Return the [x, y] coordinate for the center point of the cell that contains the specified text.  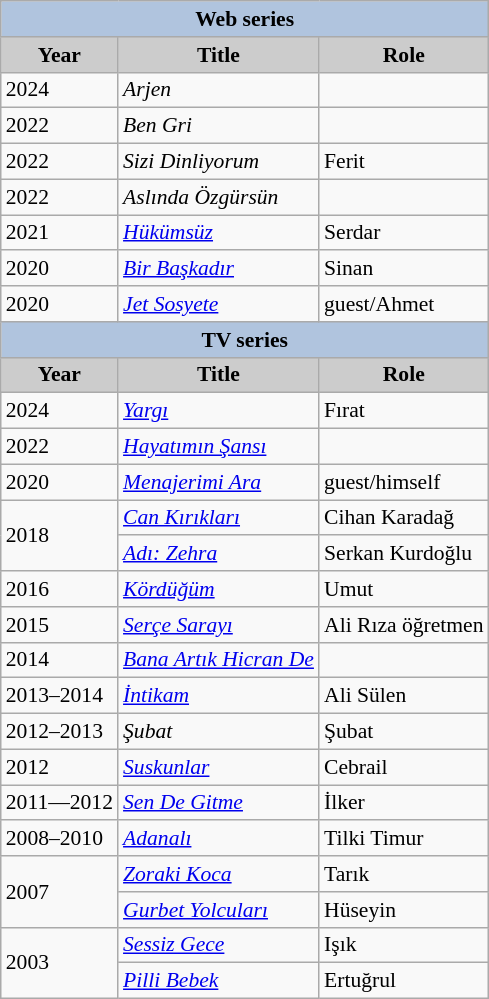
2018 [60, 536]
Can Kırıkları [218, 518]
Serdar [404, 233]
Sen De Gitme [218, 803]
Bir Başkadır [218, 269]
Umut [404, 589]
Işık [404, 945]
Ferit [404, 162]
Tilki Timur [404, 839]
Sessiz Gece [218, 945]
Ben Gri [218, 126]
Serçe Sarayı [218, 625]
Yargı [218, 411]
2015 [60, 625]
Web series [245, 19]
2003 [60, 962]
Arjen [218, 90]
guest/himself [404, 482]
2008–2010 [60, 839]
2012–2013 [60, 732]
Hükümsüz [218, 233]
Ertuğrul [404, 981]
2012 [60, 767]
Serkan Kurdoğlu [404, 554]
Jet Sosyete [218, 304]
Adanalı [218, 839]
TV series [245, 340]
Hayatımın Şansı [218, 447]
Adı: Zehra [218, 554]
Sizi Dinliyorum [218, 162]
Cebrail [404, 767]
Ali Sülen [404, 696]
Cihan Karadağ [404, 518]
Pilli Bebek [218, 981]
2014 [60, 660]
Hüseyin [404, 910]
İlker [404, 803]
İntikam [218, 696]
Sinan [404, 269]
Gurbet Yolcuları [218, 910]
Zoraki Koca [218, 874]
Aslında Özgürsün [218, 197]
2013–2014 [60, 696]
Ali Rıza öğretmen [404, 625]
Bana Artık Hicran De [218, 660]
2011—2012 [60, 803]
Kördüğüm [218, 589]
guest/Ahmet [404, 304]
2016 [60, 589]
Menajerimi Ara [218, 482]
Suskunlar [218, 767]
2007 [60, 892]
Fırat [404, 411]
2021 [60, 233]
Tarık [404, 874]
